Identify which cell holds the provided text, then report its [X, Y] central coordinate. 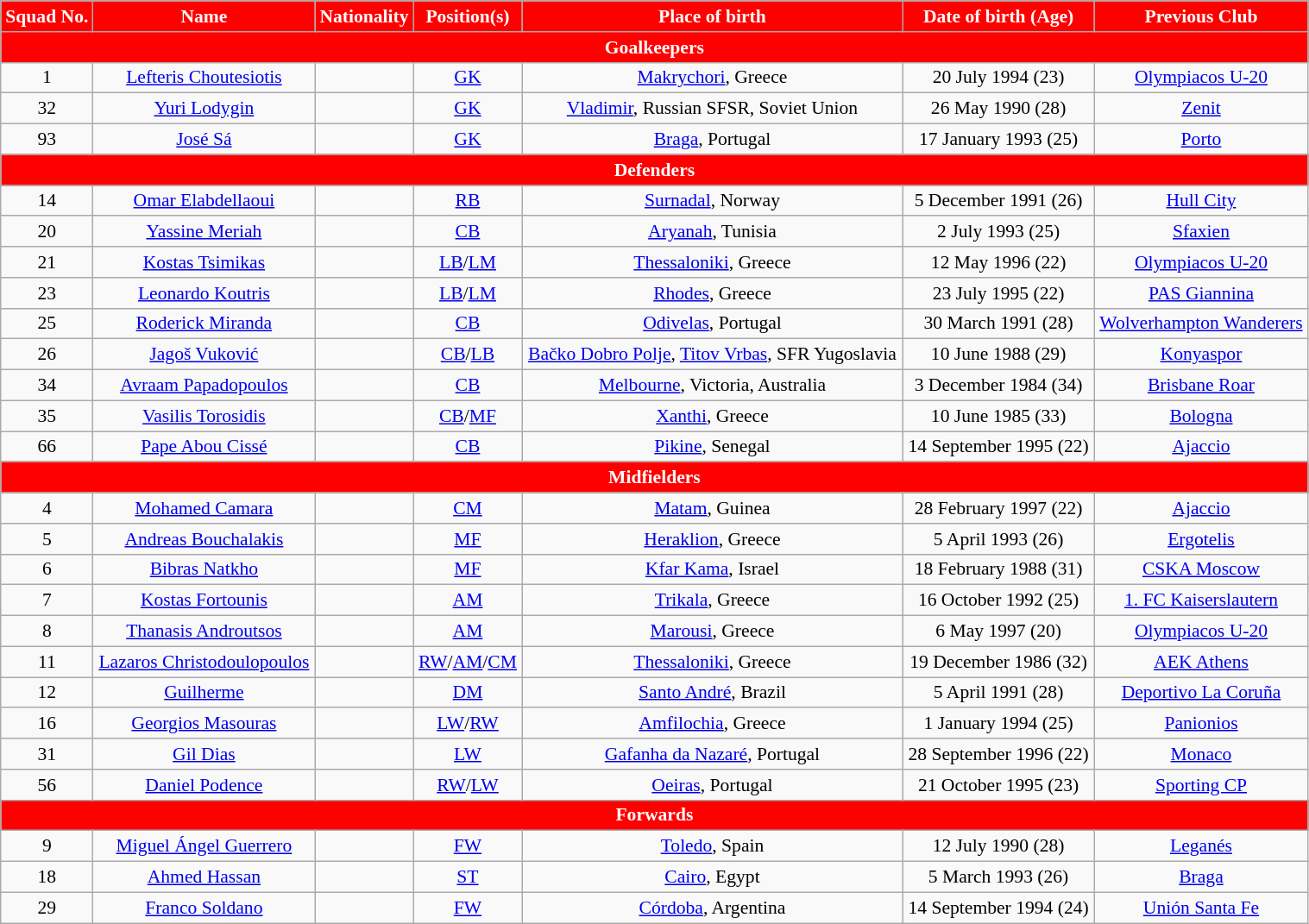
56 [47, 785]
DM [468, 693]
Forwards [654, 815]
5 [47, 539]
Odivelas, Portugal [713, 324]
Roderick Miranda [204, 324]
5 December 1991 (26) [998, 201]
Previous Club [1201, 16]
14 September 1994 (24) [998, 908]
28 February 1997 (22) [998, 508]
Yassine Meriah [204, 232]
18 [47, 877]
Aryanah, Tunisia [713, 232]
17 January 1993 (25) [998, 140]
CB/MF [468, 416]
Ahmed Hassan [204, 877]
LW/RW [468, 724]
Bibras Natkho [204, 569]
Defenders [654, 170]
3 December 1984 (34) [998, 386]
Yuri Lodygin [204, 109]
Squad No. [47, 16]
Konyaspor [1201, 355]
José Sá [204, 140]
Amfilochia, Greece [713, 724]
Kostas Tsimikas [204, 262]
Bologna [1201, 416]
Hull City [1201, 201]
Midfielders [654, 478]
Matam, Guinea [713, 508]
Surnadal, Norway [713, 201]
26 May 1990 (28) [998, 109]
16 [47, 724]
Cairo, Egypt [713, 877]
Kostas Fortounis [204, 600]
29 [47, 908]
21 October 1995 (23) [998, 785]
Rhodes, Greece [713, 293]
Xanthi, Greece [713, 416]
28 September 1996 (22) [998, 754]
12 July 1990 (28) [998, 846]
Panionios [1201, 724]
Porto [1201, 140]
AEK Athens [1201, 662]
21 [47, 262]
Makrychori, Greece [713, 78]
Brisbane Roar [1201, 386]
Pape Abou Cissé [204, 447]
5 April 1993 (26) [998, 539]
Zenit [1201, 109]
Leonardo Koutris [204, 293]
Kfar Kama, Israel [713, 569]
Goalkeepers [654, 47]
Mohamed Camara [204, 508]
Unión Santa Fe [1201, 908]
Place of birth [713, 16]
Córdoba, Argentina [713, 908]
Sporting CP [1201, 785]
6 May 1997 (20) [998, 632]
Braga [1201, 877]
6 [47, 569]
30 March 1991 (28) [998, 324]
10 June 1985 (33) [998, 416]
Position(s) [468, 16]
Gafanha da Nazaré, Portugal [713, 754]
Oeiras, Portugal [713, 785]
LW [468, 754]
Monaco [1201, 754]
CM [468, 508]
Jagoš Vuković [204, 355]
11 [47, 662]
9 [47, 846]
ST [468, 877]
Toledo, Spain [713, 846]
5 April 1991 (28) [998, 693]
32 [47, 109]
RW/AM/CM [468, 662]
14 [47, 201]
35 [47, 416]
Avraam Papadopoulos [204, 386]
8 [47, 632]
Braga, Portugal [713, 140]
26 [47, 355]
Lefteris Choutesiotis [204, 78]
Guilherme [204, 693]
Pikine, Senegal [713, 447]
Heraklion, Greece [713, 539]
Lazaros Christodoulopoulos [204, 662]
Ergotelis [1201, 539]
Leganés [1201, 846]
Andreas Bouchalakis [204, 539]
Thanasis Androutsos [204, 632]
12 [47, 693]
Gil Dias [204, 754]
Sfaxien [1201, 232]
19 December 1986 (32) [998, 662]
25 [47, 324]
12 May 1996 (22) [998, 262]
31 [47, 754]
Omar Elabdellaoui [204, 201]
34 [47, 386]
PAS Giannina [1201, 293]
1 January 1994 (25) [998, 724]
Georgios Masouras [204, 724]
Vasilis Torosidis [204, 416]
Date of birth (Age) [998, 16]
5 March 1993 (26) [998, 877]
Name [204, 16]
2 July 1993 (25) [998, 232]
23 [47, 293]
Trikala, Greece [713, 600]
7 [47, 600]
RB [468, 201]
CB/LB [468, 355]
4 [47, 508]
20 July 1994 (23) [998, 78]
18 February 1988 (31) [998, 569]
Franco Soldano [204, 908]
23 July 1995 (22) [998, 293]
Vladimir, Russian SFSR, Soviet Union [713, 109]
66 [47, 447]
1. FC Kaiserslautern [1201, 600]
Deportivo La Coruña [1201, 693]
20 [47, 232]
Bačko Dobro Polje, Titov Vrbas, SFR Yugoslavia [713, 355]
Melbourne, Victoria, Australia [713, 386]
Marousi, Greece [713, 632]
RW/LW [468, 785]
10 June 1988 (29) [998, 355]
93 [47, 140]
Santo André, Brazil [713, 693]
14 September 1995 (22) [998, 447]
Daniel Podence [204, 785]
CSKA Moscow [1201, 569]
16 October 1992 (25) [998, 600]
Wolverhampton Wanderers [1201, 324]
Nationality [364, 16]
1 [47, 78]
Miguel Ángel Guerrero [204, 846]
